Return the (X, Y) coordinate for the center point of the cell that contains the specified text.  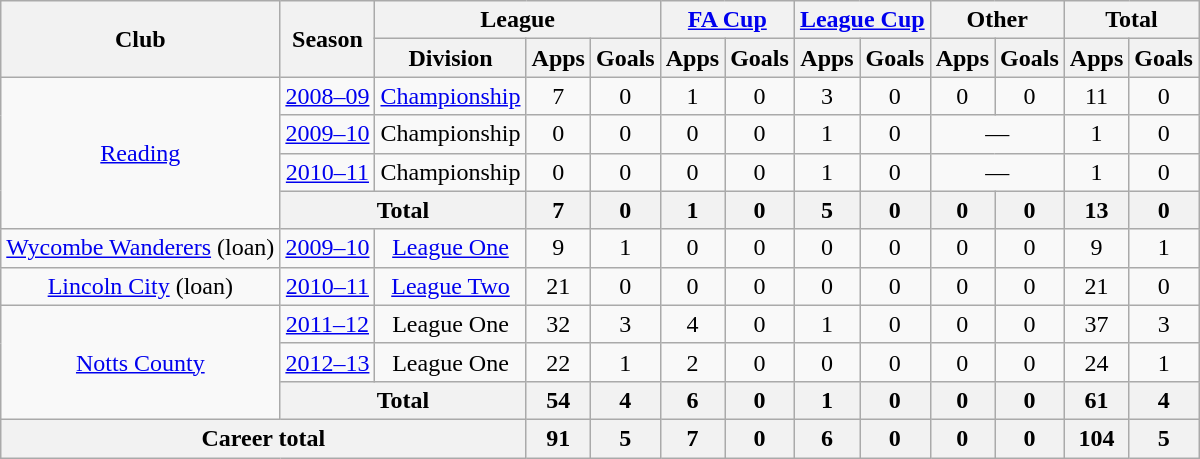
37 (1096, 324)
2008–09 (328, 96)
11 (1096, 96)
Season (328, 39)
91 (558, 438)
13 (1096, 210)
Other (997, 20)
Club (140, 39)
61 (1096, 400)
Lincoln City (loan) (140, 286)
2011–12 (328, 324)
2012–13 (328, 362)
Division (450, 58)
104 (1096, 438)
54 (558, 400)
24 (1096, 362)
32 (558, 324)
Reading (140, 153)
League Two (450, 286)
League Cup (862, 20)
League (518, 20)
Career total (264, 438)
22 (558, 362)
FA Cup (727, 20)
2 (692, 362)
Wycombe Wanderers (loan) (140, 248)
Notts County (140, 362)
